For the text-containing cell, return its midpoint in [X, Y] coordinate format. 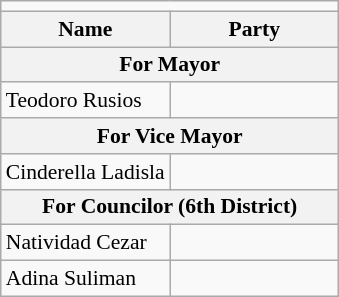
For Vice Mayor [170, 136]
For Mayor [170, 65]
Party [254, 29]
Teodoro Rusios [86, 101]
Natividad Cezar [86, 243]
Cinderella Ladisla [86, 172]
Name [86, 29]
Adina Suliman [86, 279]
For Councilor (6th District) [170, 207]
